Detect which cell encompasses the target text, then output its [X, Y] center coordinate. 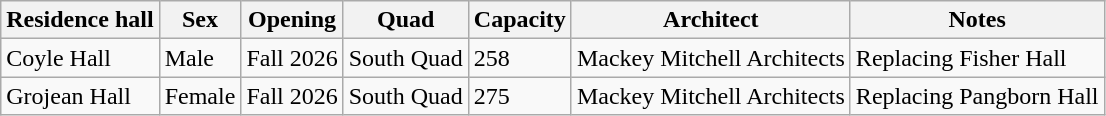
Residence hall [80, 20]
Sex [200, 20]
258 [520, 58]
Opening [292, 20]
Replacing Fisher Hall [977, 58]
Capacity [520, 20]
Replacing Pangborn Hall [977, 96]
Grojean Hall [80, 96]
275 [520, 96]
Coyle Hall [80, 58]
Architect [710, 20]
Female [200, 96]
Male [200, 58]
Quad [406, 20]
Notes [977, 20]
